Return (X, Y) of the center of cell containing provided text 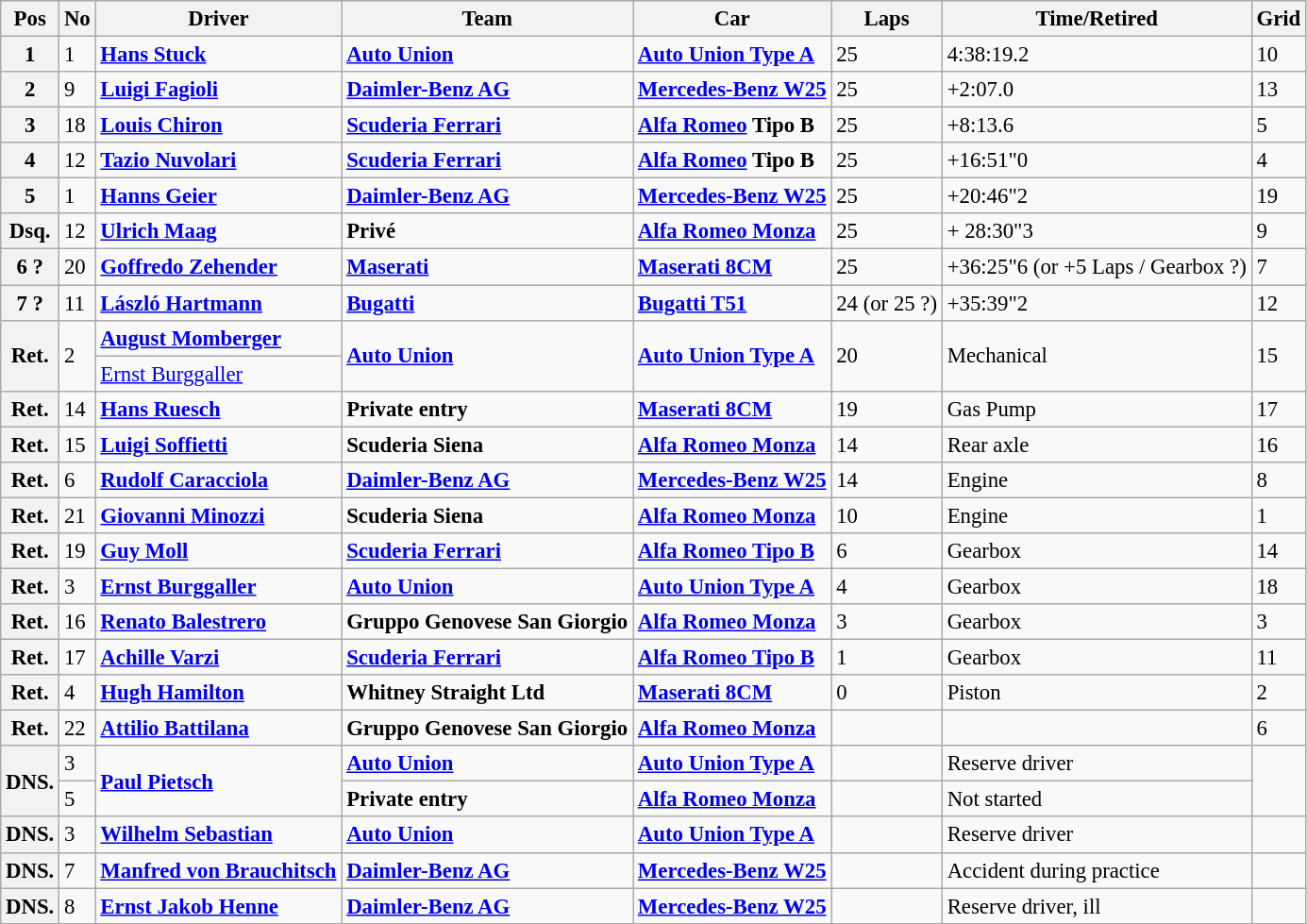
+8:13.6 (1097, 126)
22 (77, 729)
Ernst Jakob Henne (219, 906)
+ 28:30"3 (1097, 231)
Driver (219, 19)
Accident during practice (1097, 870)
Team (487, 19)
Dsq. (30, 231)
Time/Retired (1097, 19)
Manfred von Brauchitsch (219, 870)
Luigi Soffietti (219, 445)
Hans Ruesch (219, 409)
Achille Varzi (219, 658)
Privé (487, 231)
Reserve driver, ill (1097, 906)
Goffredo Zehender (219, 267)
Laps (887, 19)
No (77, 19)
Whitney Straight Ltd (487, 693)
7 ? (30, 303)
Rudolf Caracciola (219, 480)
Attilio Battilana (219, 729)
0 (887, 693)
Not started (1097, 799)
Grid (1278, 19)
21 (77, 515)
Renato Balestrero (219, 622)
Maserati (487, 267)
+36:25"6 (or +5 Laps / Gearbox ?) (1097, 267)
Bugatti (487, 303)
Rear axle (1097, 445)
Tazio Nuvolari (219, 160)
Bugatti T51 (732, 303)
Pos (30, 19)
13 (1278, 90)
Luigi Fagioli (219, 90)
+35:39"2 (1097, 303)
Gas Pump (1097, 409)
Hanns Geier (219, 196)
6 ? (30, 267)
Paul Pietsch (219, 781)
László Hartmann (219, 303)
Hans Stuck (219, 55)
Louis Chiron (219, 126)
Wilhelm Sebastian (219, 835)
Piston (1097, 693)
August Momberger (219, 338)
Mechanical (1097, 355)
+20:46"2 (1097, 196)
+16:51"0 (1097, 160)
4:38:19.2 (1097, 55)
+2:07.0 (1097, 90)
Hugh Hamilton (219, 693)
Guy Moll (219, 551)
24 (or 25 ?) (887, 303)
Car (732, 19)
Ulrich Maag (219, 231)
Giovanni Minozzi (219, 515)
